Search for the cell housing the specified text and yield its (X, Y) center coordinate. 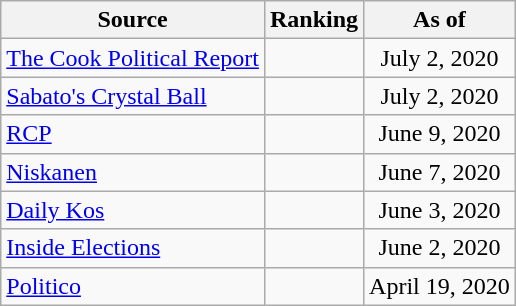
Daily Kos (133, 210)
The Cook Political Report (133, 58)
Niskanen (133, 172)
June 9, 2020 (440, 134)
Sabato's Crystal Ball (133, 96)
Politico (133, 286)
June 3, 2020 (440, 210)
April 19, 2020 (440, 286)
As of (440, 20)
June 2, 2020 (440, 248)
RCP (133, 134)
Inside Elections (133, 248)
June 7, 2020 (440, 172)
Source (133, 20)
Ranking (314, 20)
